From the cell containing the given text, extract its center point as (x, y) coordinate. 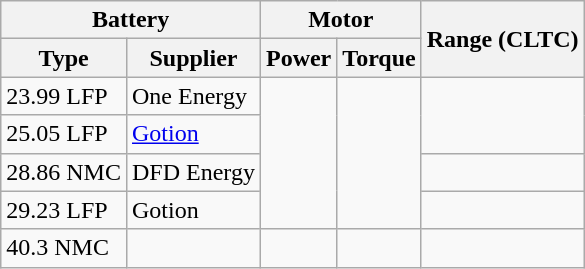
Torque (379, 58)
One Energy (193, 96)
Supplier (193, 58)
40.3 NMC (64, 248)
Range (CLTC) (502, 39)
Motor (340, 20)
DFD Energy (193, 172)
28.86 NMC (64, 172)
23.99 LFP (64, 96)
29.23 LFP (64, 210)
Battery (131, 20)
25.05 LFP (64, 134)
Power (298, 58)
Type (64, 58)
